Detect which cell encompasses the target text, then output its [X, Y] center coordinate. 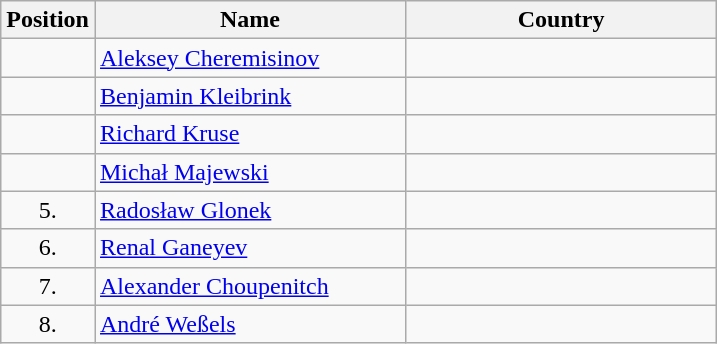
Renal Ganeyev [250, 248]
Benjamin Kleibrink [250, 96]
Country [562, 20]
Radosław Glonek [250, 210]
6. [48, 248]
Alexander Choupenitch [250, 286]
Aleksey Cheremisinov [250, 58]
7. [48, 286]
8. [48, 324]
Michał Majewski [250, 172]
Name [250, 20]
André Weßels [250, 324]
Richard Kruse [250, 134]
5. [48, 210]
Position [48, 20]
